Scan for the cell matching the given text and deliver its [x, y] coordinate at center. 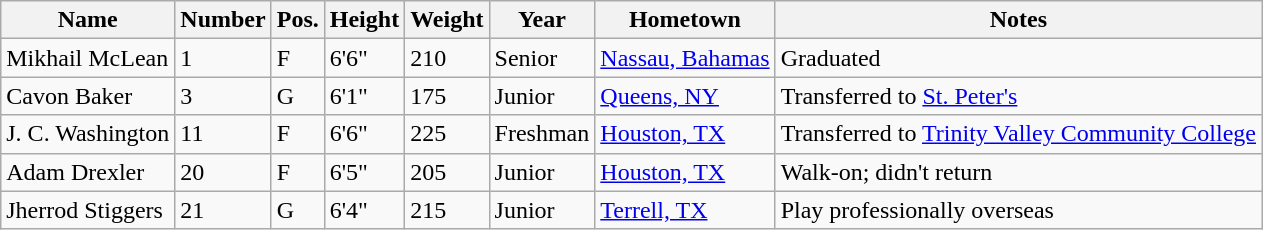
3 [223, 96]
Hometown [685, 20]
215 [447, 210]
205 [447, 172]
Number [223, 20]
Nassau, Bahamas [685, 58]
11 [223, 134]
J. C. Washington [88, 134]
Play professionally overseas [1018, 210]
6'4" [364, 210]
Walk-on; didn't return [1018, 172]
20 [223, 172]
Graduated [1018, 58]
225 [447, 134]
210 [447, 58]
Notes [1018, 20]
Freshman [542, 134]
Mikhail McLean [88, 58]
21 [223, 210]
6'5" [364, 172]
Jherrod Stiggers [88, 210]
Year [542, 20]
Senior [542, 58]
Weight [447, 20]
Terrell, TX [685, 210]
Queens, NY [685, 96]
Cavon Baker [88, 96]
Height [364, 20]
175 [447, 96]
1 [223, 58]
Transferred to St. Peter's [1018, 96]
6'1" [364, 96]
Name [88, 20]
Transferred to Trinity Valley Community College [1018, 134]
Adam Drexler [88, 172]
Pos. [298, 20]
